Return the [x, y] coordinate for the center point of the cell that contains the specified text.  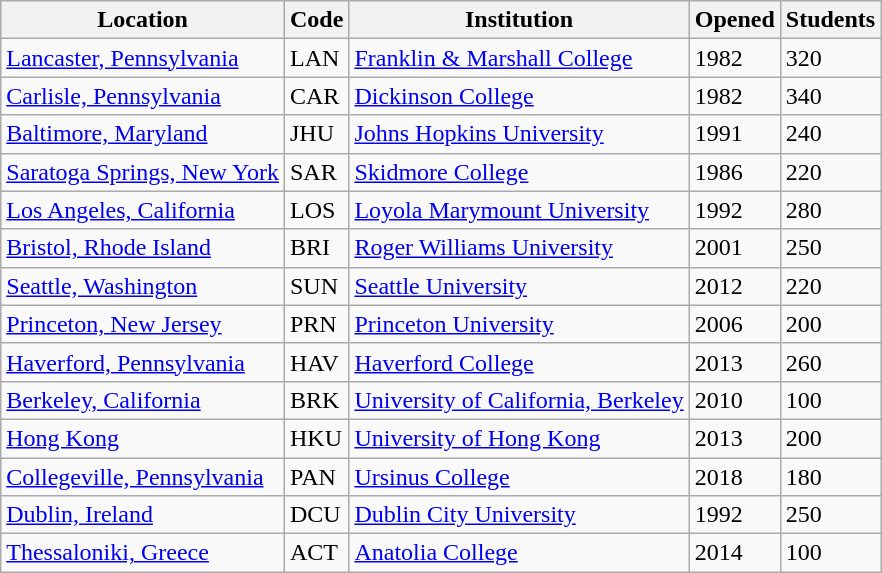
ACT [316, 553]
PAN [316, 477]
Location [143, 20]
LOS [316, 210]
Lancaster, Pennsylvania [143, 58]
Thessaloniki, Greece [143, 553]
Opened [734, 20]
1991 [734, 134]
Dublin City University [519, 515]
Princeton, New Jersey [143, 324]
Code [316, 20]
2018 [734, 477]
Skidmore College [519, 172]
Franklin & Marshall College [519, 58]
2014 [734, 553]
Berkeley, California [143, 400]
Collegeville, Pennsylvania [143, 477]
2010 [734, 400]
240 [830, 134]
CAR [316, 96]
Princeton University [519, 324]
320 [830, 58]
BRI [316, 248]
SAR [316, 172]
Haverford, Pennsylvania [143, 362]
Carlisle, Pennsylvania [143, 96]
PRN [316, 324]
Johns Hopkins University [519, 134]
Seattle University [519, 286]
2012 [734, 286]
Dickinson College [519, 96]
340 [830, 96]
280 [830, 210]
Ursinus College [519, 477]
Roger Williams University [519, 248]
HAV [316, 362]
SUN [316, 286]
1986 [734, 172]
Institution [519, 20]
2006 [734, 324]
University of California, Berkeley [519, 400]
Dublin, Ireland [143, 515]
BRK [316, 400]
Hong Kong [143, 438]
Saratoga Springs, New York [143, 172]
University of Hong Kong [519, 438]
2001 [734, 248]
DCU [316, 515]
Baltimore, Maryland [143, 134]
Bristol, Rhode Island [143, 248]
JHU [316, 134]
Students [830, 20]
Anatolia College [519, 553]
Loyola Marymount University [519, 210]
HKU [316, 438]
180 [830, 477]
LAN [316, 58]
Los Angeles, California [143, 210]
Haverford College [519, 362]
Seattle, Washington [143, 286]
260 [830, 362]
